Pinpoint the cell where the given text exists, returning its (x, y) midpoint coordinate. 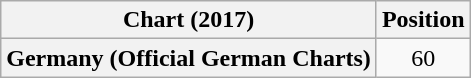
60 (423, 58)
Chart (2017) (189, 20)
Position (423, 20)
Germany (Official German Charts) (189, 58)
